Output the [x, y] coordinate of the center of the cell containing the given text.  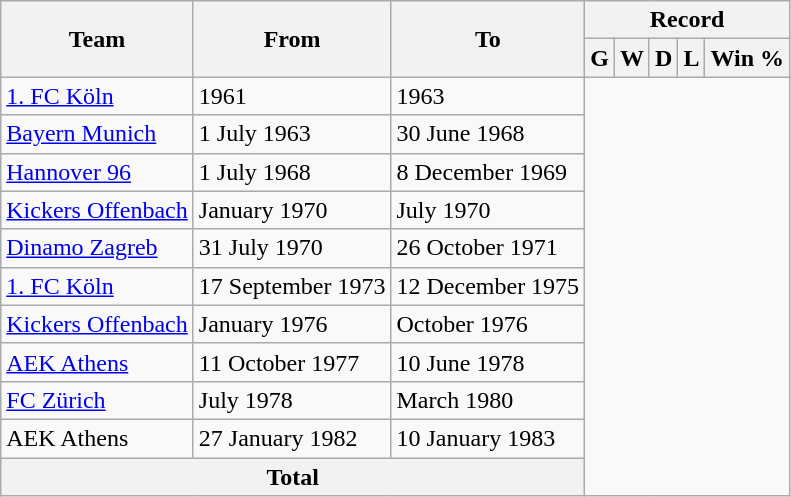
1963 [488, 96]
July 1970 [488, 210]
To [488, 39]
12 December 1975 [488, 286]
17 September 1973 [292, 286]
Team [98, 39]
March 1980 [488, 400]
10 January 1983 [488, 438]
1 July 1968 [292, 172]
31 July 1970 [292, 248]
Win % [748, 58]
January 1970 [292, 210]
11 October 1977 [292, 362]
W [632, 58]
1 July 1963 [292, 134]
Total [293, 477]
Hannover 96 [98, 172]
Bayern Munich [98, 134]
8 December 1969 [488, 172]
FC Zürich [98, 400]
10 June 1978 [488, 362]
1961 [292, 96]
Dinamo Zagreb [98, 248]
L [692, 58]
October 1976 [488, 324]
G [600, 58]
26 October 1971 [488, 248]
July 1978 [292, 400]
27 January 1982 [292, 438]
Record [688, 20]
D [663, 58]
From [292, 39]
30 June 1968 [488, 134]
January 1976 [292, 324]
